Return the [X, Y] coordinate for the center point of the cell that contains the specified text.  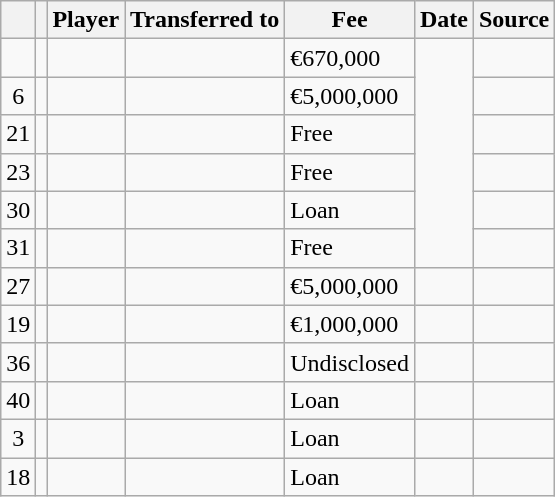
18 [18, 477]
€1,000,000 [350, 324]
Transferred to [205, 20]
3 [18, 438]
31 [18, 248]
Undisclosed [350, 362]
Source [514, 20]
6 [18, 96]
23 [18, 172]
30 [18, 210]
40 [18, 400]
21 [18, 134]
19 [18, 324]
36 [18, 362]
Player [86, 20]
Date [444, 20]
27 [18, 286]
€670,000 [350, 58]
Fee [350, 20]
